Provide the [X, Y] coordinate of the cell's center where the given text is located.  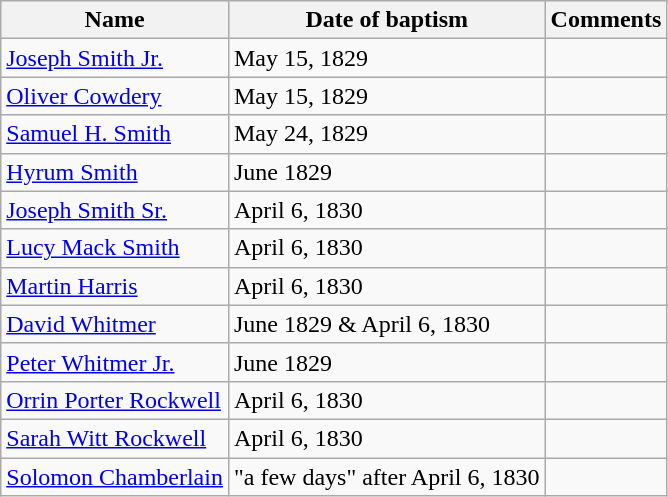
Oliver Cowdery [115, 96]
Samuel H. Smith [115, 134]
Solomon Chamberlain [115, 477]
Peter Whitmer Jr. [115, 362]
Date of baptism [386, 20]
"a few days" after April 6, 1830 [386, 477]
Joseph Smith Sr. [115, 210]
Lucy Mack Smith [115, 248]
Comments [606, 20]
May 24, 1829 [386, 134]
Hyrum Smith [115, 172]
Sarah Witt Rockwell [115, 438]
David Whitmer [115, 324]
Orrin Porter Rockwell [115, 400]
June 1829 & April 6, 1830 [386, 324]
Name [115, 20]
Joseph Smith Jr. [115, 58]
Martin Harris [115, 286]
